Output the [X, Y] coordinate of the center of the cell containing the given text.  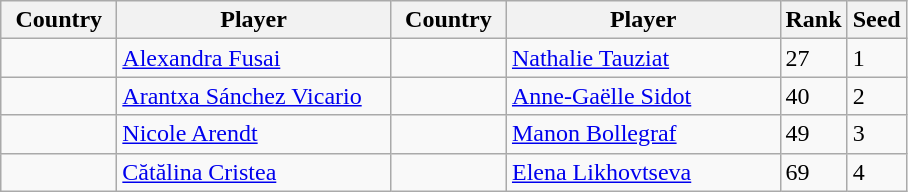
27 [814, 58]
69 [814, 172]
40 [814, 96]
4 [876, 172]
2 [876, 96]
Nathalie Tauziat [643, 58]
Manon Bollegraf [643, 134]
1 [876, 58]
Seed [876, 20]
Arantxa Sánchez Vicario [254, 96]
Anne-Gaëlle Sidot [643, 96]
Alexandra Fusai [254, 58]
Nicole Arendt [254, 134]
3 [876, 134]
Cătălina Cristea [254, 172]
Rank [814, 20]
49 [814, 134]
Elena Likhovtseva [643, 172]
